From the cell containing the given text, extract its center point as (x, y) coordinate. 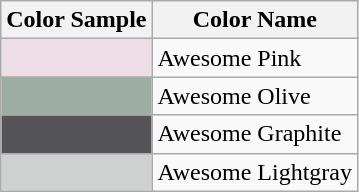
Color Name (254, 20)
Awesome Graphite (254, 134)
Awesome Lightgray (254, 172)
Awesome Pink (254, 58)
Color Sample (76, 20)
Awesome Olive (254, 96)
